Find where the given text appears and provide that cell's center as (x, y) coordinate. 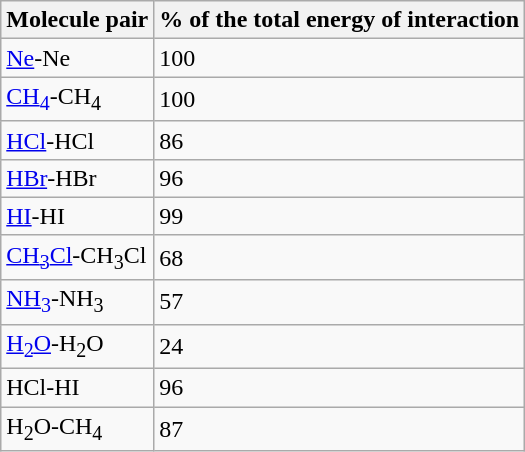
% of the total energy of interaction (340, 20)
86 (340, 140)
Ne-Ne (78, 58)
HCl-HI (78, 387)
H2O-CH4 (78, 428)
24 (340, 346)
HI-HI (78, 216)
HCl-HCl (78, 140)
68 (340, 257)
Molecule pair (78, 20)
NH3-NH3 (78, 302)
H2O-H2O (78, 346)
99 (340, 216)
CH4-CH4 (78, 99)
87 (340, 428)
57 (340, 302)
CH3Cl-CH3Cl (78, 257)
HBr-HBr (78, 178)
